Return [x, y] of the center of cell containing provided text 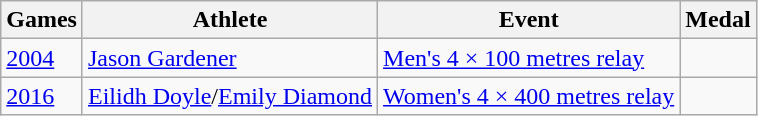
Women's 4 × 400 metres relay [529, 96]
Event [529, 20]
Men's 4 × 100 metres relay [529, 58]
2016 [42, 96]
Athlete [230, 20]
Jason Gardener [230, 58]
2004 [42, 58]
Medal [718, 20]
Games [42, 20]
Eilidh Doyle/Emily Diamond [230, 96]
